Determine the [X, Y] coordinate at the center of the cell enclosing the given text.  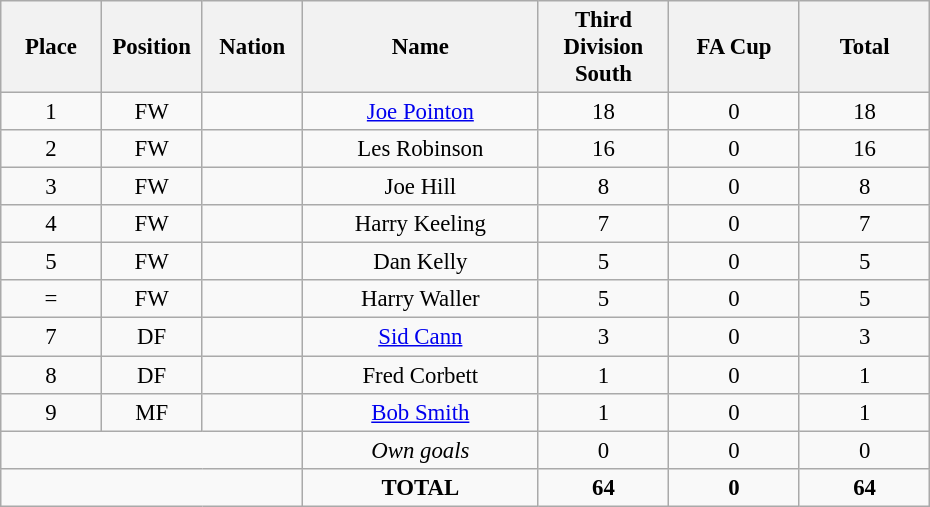
TOTAL [421, 487]
9 [52, 412]
2 [52, 149]
Joe Hill [421, 187]
Joe Pointon [421, 112]
Name [421, 47]
Own goals [421, 450]
Dan Kelly [421, 262]
Harry Waller [421, 299]
= [52, 299]
Harry Keeling [421, 224]
MF [152, 412]
Bob Smith [421, 412]
Fred Corbett [421, 375]
Position [152, 47]
Place [52, 47]
Total [864, 47]
Nation [252, 47]
Sid Cann [421, 337]
Third Division South [604, 47]
Les Robinson [421, 149]
FA Cup [734, 47]
4 [52, 224]
